Extract the [X, Y] coordinate from the center of the cell holding the provided text.  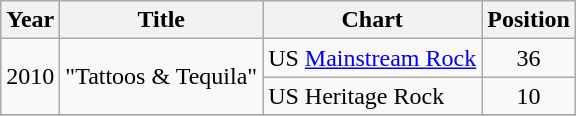
"Tattoos & Tequila" [162, 77]
Chart [372, 20]
US Mainstream Rock [372, 58]
2010 [30, 77]
Year [30, 20]
36 [529, 58]
Position [529, 20]
10 [529, 96]
US Heritage Rock [372, 96]
Title [162, 20]
